Locate the cell with the specified text and output its [X, Y] center coordinate. 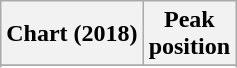
Peak position [189, 34]
Chart (2018) [72, 34]
